Scan for the cell matching the given text and deliver its [X, Y] coordinate at center. 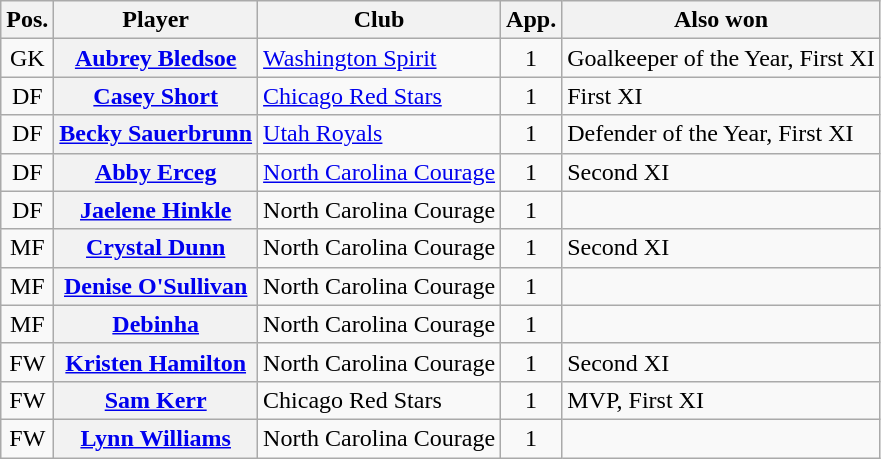
Debinha [156, 324]
Player [156, 20]
Club [380, 20]
Kristen Hamilton [156, 362]
App. [532, 20]
Casey Short [156, 96]
Utah Royals [380, 134]
Washington Spirit [380, 58]
Crystal Dunn [156, 248]
Sam Kerr [156, 400]
MVP, First XI [722, 400]
Aubrey Bledsoe [156, 58]
Defender of the Year, First XI [722, 134]
Abby Erceg [156, 172]
Pos. [28, 20]
First XI [722, 96]
GK [28, 58]
Becky Sauerbrunn [156, 134]
Jaelene Hinkle [156, 210]
Denise O'Sullivan [156, 286]
Lynn Williams [156, 438]
Goalkeeper of the Year, First XI [722, 58]
Also won [722, 20]
